Identify which cell holds the provided text, then report its (x, y) central coordinate. 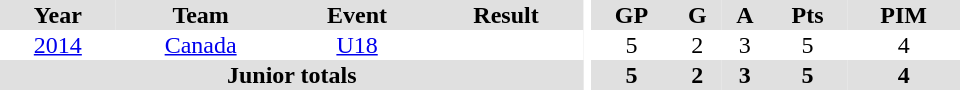
Canada (201, 45)
GP (631, 15)
Junior totals (292, 75)
PIM (904, 15)
A (745, 15)
Team (201, 15)
Event (358, 15)
G (698, 15)
Year (58, 15)
2014 (58, 45)
Pts (808, 15)
Result (506, 15)
U18 (358, 45)
